Identify which cell holds the provided text, then report its (X, Y) central coordinate. 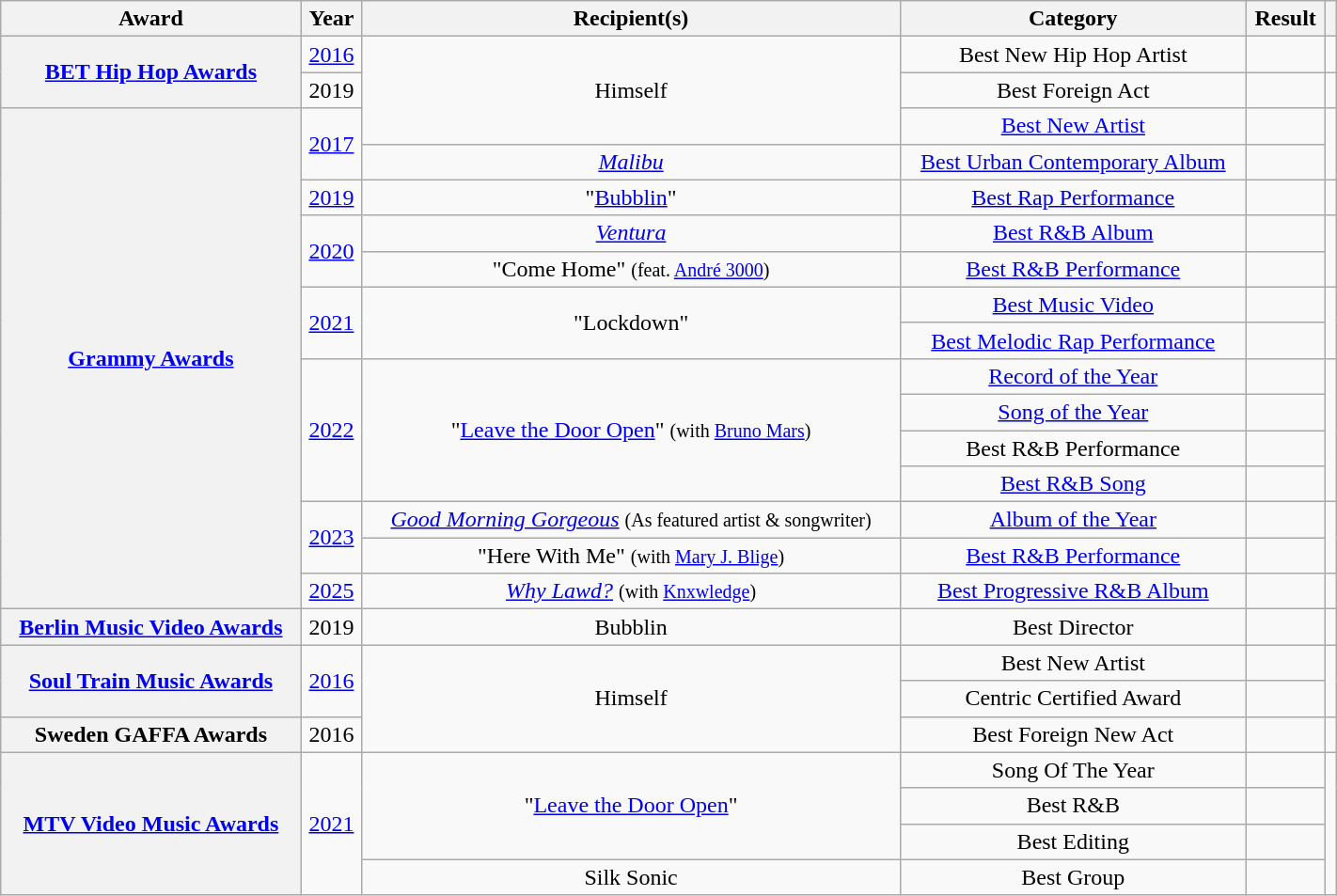
Best Melodic Rap Performance (1073, 340)
Malibu (631, 162)
Sweden GAFFA Awards (150, 734)
Soul Train Music Awards (150, 681)
Best Music Video (1073, 305)
Berlin Music Video Awards (150, 627)
Song Of The Year (1073, 770)
Best Group (1073, 877)
Song of the Year (1073, 412)
Award (150, 19)
Best R&B Song (1073, 484)
Category (1073, 19)
Best Urban Contemporary Album (1073, 162)
Ventura (631, 233)
Bubblin (631, 627)
MTV Video Music Awards (150, 824)
Best Rap Performance (1073, 197)
"Come Home" (feat. André 3000) (631, 269)
2025 (331, 591)
Grammy Awards (150, 359)
Result (1285, 19)
Best Foreign Act (1073, 90)
"Leave the Door Open" (with Bruno Mars) (631, 430)
Best Foreign New Act (1073, 734)
2022 (331, 430)
Recipient(s) (631, 19)
Record of the Year (1073, 376)
Best Editing (1073, 841)
Centric Certified Award (1073, 699)
2023 (331, 538)
Album of the Year (1073, 520)
Best New Hip Hop Artist (1073, 55)
BET Hip Hop Awards (150, 72)
2020 (331, 251)
Silk Sonic (631, 877)
Best R&B Album (1073, 233)
"Bubblin" (631, 197)
2017 (331, 144)
Best R&B (1073, 806)
"Lockdown" (631, 322)
Best Director (1073, 627)
"Here With Me" (with Mary J. Blige) (631, 556)
Year (331, 19)
Best Progressive R&B Album (1073, 591)
"Leave the Door Open" (631, 806)
Why Lawd? (with Knxwledge) (631, 591)
Good Morning Gorgeous (As featured artist & songwriter) (631, 520)
